Search for the cell housing the specified text and yield its (X, Y) center coordinate. 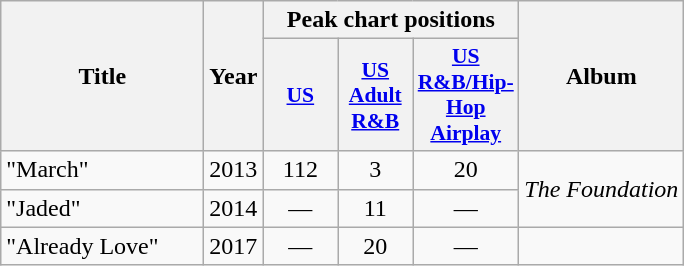
"Jaded" (102, 208)
11 (376, 208)
Album (602, 76)
The Foundation (602, 189)
US Adult R&B (376, 95)
3 (376, 170)
"Already Love" (102, 246)
112 (300, 170)
Year (234, 76)
"March" (102, 170)
2013 (234, 170)
Peak chart positions (391, 20)
US (300, 95)
2014 (234, 208)
US R&B/Hip-Hop Airplay (466, 95)
2017 (234, 246)
Title (102, 76)
